Pinpoint the cell where the given text exists, returning its [x, y] midpoint coordinate. 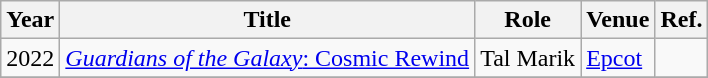
Role [528, 20]
Year [30, 20]
Venue [618, 20]
Ref. [682, 20]
Title [268, 20]
2022 [30, 58]
Epcot [618, 58]
Tal Marik [528, 58]
Guardians of the Galaxy: Cosmic Rewind [268, 58]
